Locate the cell with the specified text and output its [X, Y] center coordinate. 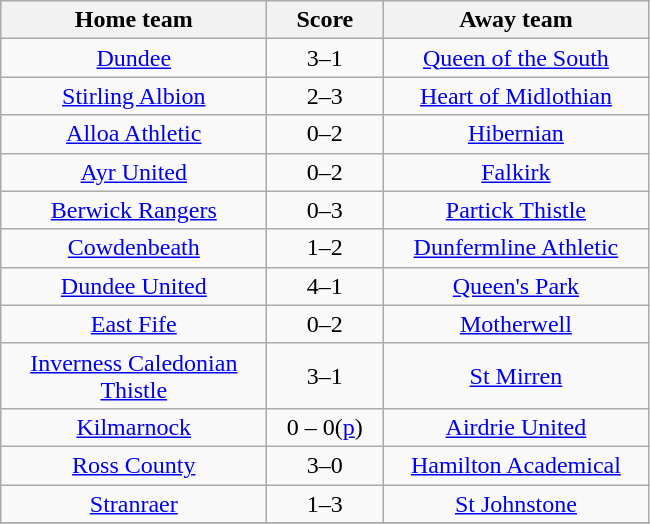
St Mirren [516, 376]
Alloa Athletic [134, 134]
Dundee [134, 58]
Ross County [134, 465]
4–1 [325, 286]
Stirling Albion [134, 96]
2–3 [325, 96]
Berwick Rangers [134, 210]
0 – 0(p) [325, 427]
Stranraer [134, 503]
Falkirk [516, 172]
Dundee United [134, 286]
1–2 [325, 248]
Partick Thistle [516, 210]
0–3 [325, 210]
Hibernian [516, 134]
Queen's Park [516, 286]
Home team [134, 20]
3–0 [325, 465]
1–3 [325, 503]
St Johnstone [516, 503]
Inverness Caledonian Thistle [134, 376]
Away team [516, 20]
Motherwell [516, 324]
Airdrie United [516, 427]
Ayr United [134, 172]
Queen of the South [516, 58]
Heart of Midlothian [516, 96]
Score [325, 20]
Kilmarnock [134, 427]
East Fife [134, 324]
Hamilton Academical [516, 465]
Cowdenbeath [134, 248]
Dunfermline Athletic [516, 248]
